Scan for the cell matching the given text and deliver its (X, Y) coordinate at center. 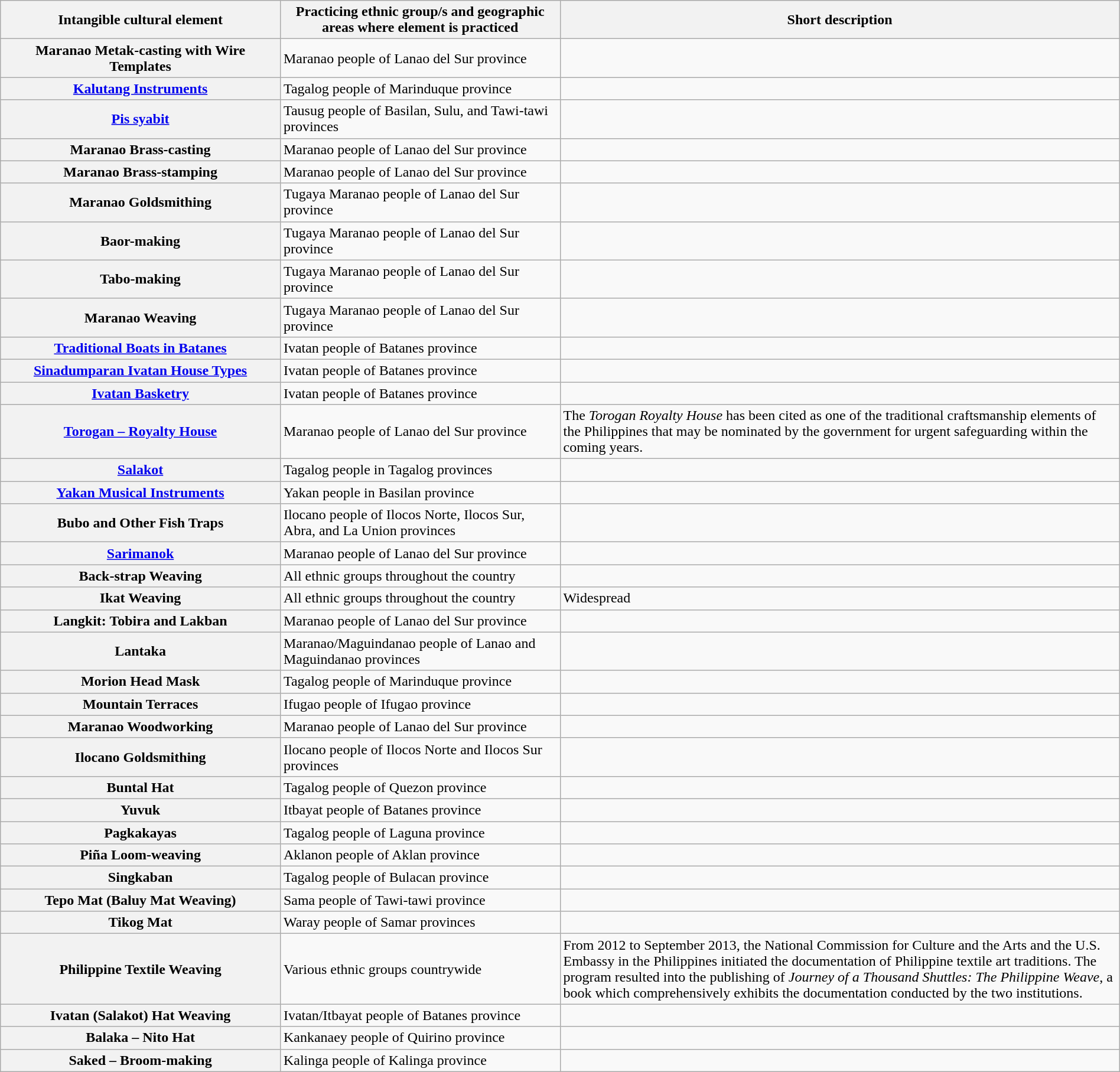
Traditional Boats in Batanes (141, 348)
Ivatan/Itbayat people of Batanes province (420, 1015)
Tabo-making (141, 279)
Piña Loom-weaving (141, 855)
Maranao Brass-stamping (141, 172)
Yakan people in Basilan province (420, 493)
Sarimanok (141, 553)
Balaka – Nito Hat (141, 1038)
Sama people of Tawi-tawi province (420, 900)
Practicing ethnic group/s and geographic areas where element is practiced (420, 20)
Itbayat people of Batanes province (420, 810)
Maranao Goldsmithing (141, 202)
Tagalog people of Quezon province (420, 787)
Maranao/Maguindanao people of Lanao and Maguindanao provinces (420, 651)
Ifugao people of Ifugao province (420, 704)
Yuvuk (141, 810)
Buntal Hat (141, 787)
Kalinga people of Kalinga province (420, 1060)
Back-strap Weaving (141, 576)
Short description (840, 20)
Maranao Woodworking (141, 726)
Sinadumparan Ivatan House Types (141, 370)
Pis syabit (141, 119)
Tausug people of Basilan, Sulu, and Tawi-tawi provinces (420, 119)
Intangible cultural element (141, 20)
Ilocano people of Ilocos Norte, Ilocos Sur, Abra, and La Union provinces (420, 523)
Ilocano Goldsmithing (141, 757)
Ivatan Basketry (141, 393)
Various ethnic groups countrywide (420, 969)
Torogan – Royalty House (141, 432)
Langkit: Tobira and Lakban (141, 621)
Tikog Mat (141, 923)
Ilocano people of Ilocos Norte and Ilocos Sur provinces (420, 757)
Saked – Broom-making (141, 1060)
Tepo Mat (Baluy Mat Weaving) (141, 900)
Lantaka (141, 651)
Philippine Textile Weaving (141, 969)
Salakot (141, 470)
Maranao Metak-casting with Wire Templates (141, 58)
Kankanaey people of Quirino province (420, 1038)
Singkaban (141, 878)
Maranao Weaving (141, 318)
Bubo and Other Fish Traps (141, 523)
Waray people of Samar provinces (420, 923)
Tagalog people of Laguna province (420, 832)
Yakan Musical Instruments (141, 493)
Maranao Brass-casting (141, 149)
Baor-making (141, 241)
Pagkakayas (141, 832)
Tagalog people of Bulacan province (420, 878)
Ikat Weaving (141, 598)
Aklanon people of Aklan province (420, 855)
Kalutang Instruments (141, 89)
Ivatan (Salakot) Hat Weaving (141, 1015)
Mountain Terraces (141, 704)
Morion Head Mask (141, 682)
Tagalog people in Tagalog provinces (420, 470)
Widespread (840, 598)
